Identify which cell holds the provided text, then report its [X, Y] central coordinate. 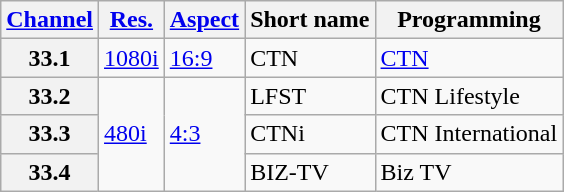
33.4 [50, 172]
480i [132, 134]
Aspect [204, 20]
Biz TV [469, 172]
BIZ-TV [310, 172]
4:3 [204, 134]
Short name [310, 20]
33.2 [50, 96]
16:9 [204, 58]
Res. [132, 20]
Channel [50, 20]
LFST [310, 96]
33.1 [50, 58]
Programming [469, 20]
1080i [132, 58]
CTNi [310, 134]
33.3 [50, 134]
CTN Lifestyle [469, 96]
CTN International [469, 134]
